Provide the [x, y] coordinate of the cell's center where the given text is located.  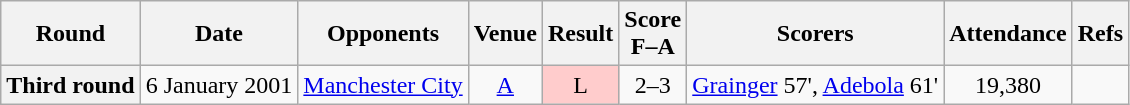
Date [219, 34]
Scorers [816, 34]
ScoreF–A [653, 34]
A [505, 85]
Grainger 57', Adebola 61' [816, 85]
Manchester City [383, 85]
Venue [505, 34]
2–3 [653, 85]
Attendance [1008, 34]
6 January 2001 [219, 85]
Opponents [383, 34]
Result [580, 34]
19,380 [1008, 85]
L [580, 85]
Round [70, 34]
Third round [70, 85]
Refs [1100, 34]
